Capture the cell that displays the provided text and extract its [x, y] central coordinate. 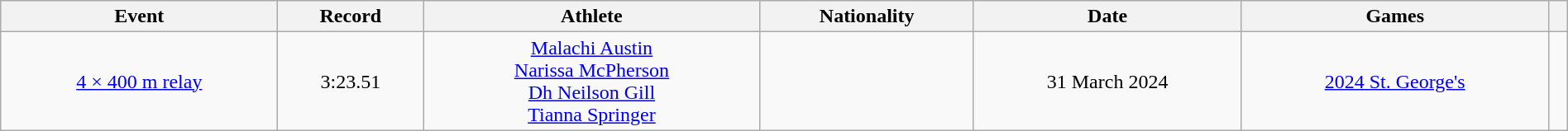
31 March 2024 [1107, 81]
3:23.51 [351, 81]
2024 St. George's [1394, 81]
Games [1394, 16]
Date [1107, 16]
Malachi AustinNarissa McPhersonDh Neilson GillTianna Springer [592, 81]
Athlete [592, 16]
Event [139, 16]
Record [351, 16]
4 × 400 m relay [139, 81]
Nationality [867, 16]
